Provide the (x, y) coordinate of the cell's center where the given text is located.  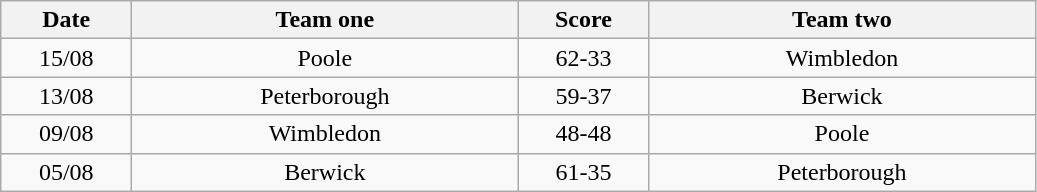
Date (66, 20)
15/08 (66, 58)
09/08 (66, 134)
61-35 (584, 172)
Score (584, 20)
59-37 (584, 96)
48-48 (584, 134)
13/08 (66, 96)
Team one (325, 20)
Team two (842, 20)
62-33 (584, 58)
05/08 (66, 172)
